Scan for the cell matching the given text and deliver its (x, y) coordinate at center. 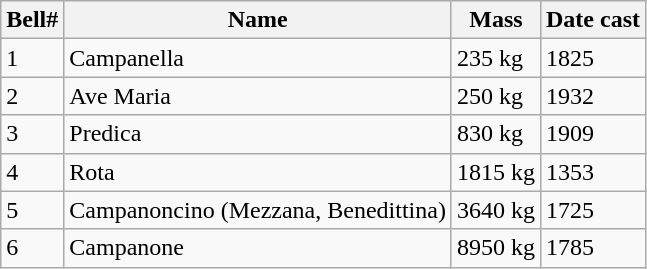
3 (32, 134)
Campanoncino (Mezzana, Benedittina) (258, 210)
Name (258, 20)
830 kg (496, 134)
5 (32, 210)
4 (32, 172)
235 kg (496, 58)
3640 kg (496, 210)
Date cast (592, 20)
Campanone (258, 248)
1909 (592, 134)
1815 kg (496, 172)
Predica (258, 134)
Campanella (258, 58)
250 kg (496, 96)
8950 kg (496, 248)
1932 (592, 96)
1825 (592, 58)
1725 (592, 210)
1353 (592, 172)
Bell# (32, 20)
1785 (592, 248)
1 (32, 58)
Ave Maria (258, 96)
Rota (258, 172)
2 (32, 96)
Mass (496, 20)
6 (32, 248)
